Provide the (X, Y) coordinate of the cell's center where the given text is located.  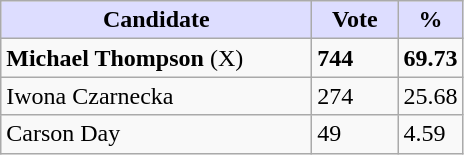
Candidate (156, 20)
Michael Thompson (X) (156, 58)
274 (355, 96)
25.68 (430, 96)
% (430, 20)
Iwona Czarnecka (156, 96)
744 (355, 58)
Vote (355, 20)
69.73 (430, 58)
Carson Day (156, 134)
4.59 (430, 134)
49 (355, 134)
